Extract the [x, y] coordinate from the center of the cell holding the provided text.  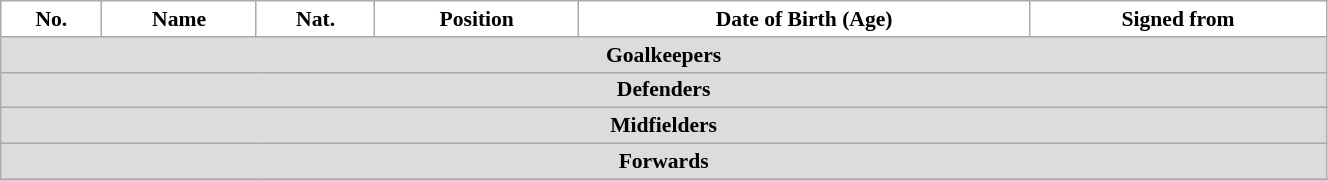
Goalkeepers [664, 55]
Forwards [664, 162]
Date of Birth (Age) [804, 19]
Signed from [1178, 19]
Position [477, 19]
No. [52, 19]
Name [180, 19]
Defenders [664, 90]
Midfielders [664, 126]
Nat. [315, 19]
